Return (X, Y) of the center of cell containing provided text 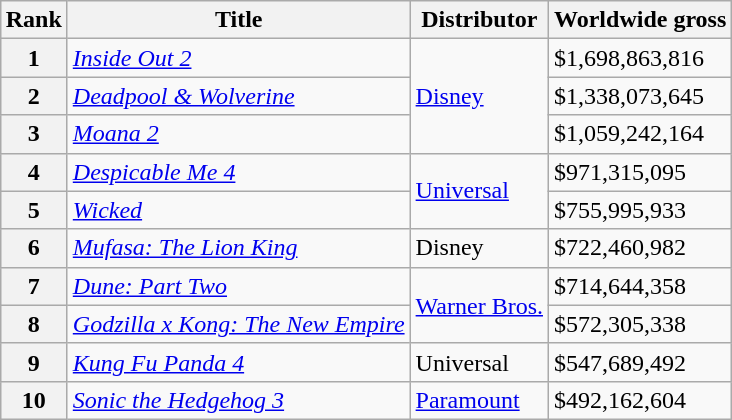
1 (34, 58)
$1,338,073,645 (640, 96)
Wicked (238, 210)
Mufasa: The Lion King (238, 248)
9 (34, 362)
Rank (34, 20)
$722,460,982 (640, 248)
6 (34, 248)
Deadpool & Wolverine (238, 96)
Sonic the Hedgehog 3 (238, 400)
Moana 2 (238, 134)
Despicable Me 4 (238, 172)
$1,059,242,164 (640, 134)
$492,162,604 (640, 400)
Godzilla x Kong: The New Empire (238, 324)
Worldwide gross (640, 20)
$971,315,095 (640, 172)
$572,305,338 (640, 324)
10 (34, 400)
8 (34, 324)
$1,698,863,816 (640, 58)
3 (34, 134)
$547,689,492 (640, 362)
Title (238, 20)
4 (34, 172)
7 (34, 286)
5 (34, 210)
Dune: Part Two (238, 286)
Inside Out 2 (238, 58)
2 (34, 96)
Paramount (479, 400)
$755,995,933 (640, 210)
Kung Fu Panda 4 (238, 362)
$714,644,358 (640, 286)
Warner Bros. (479, 305)
Distributor (479, 20)
